For the text-containing cell, return its midpoint in (X, Y) coordinate format. 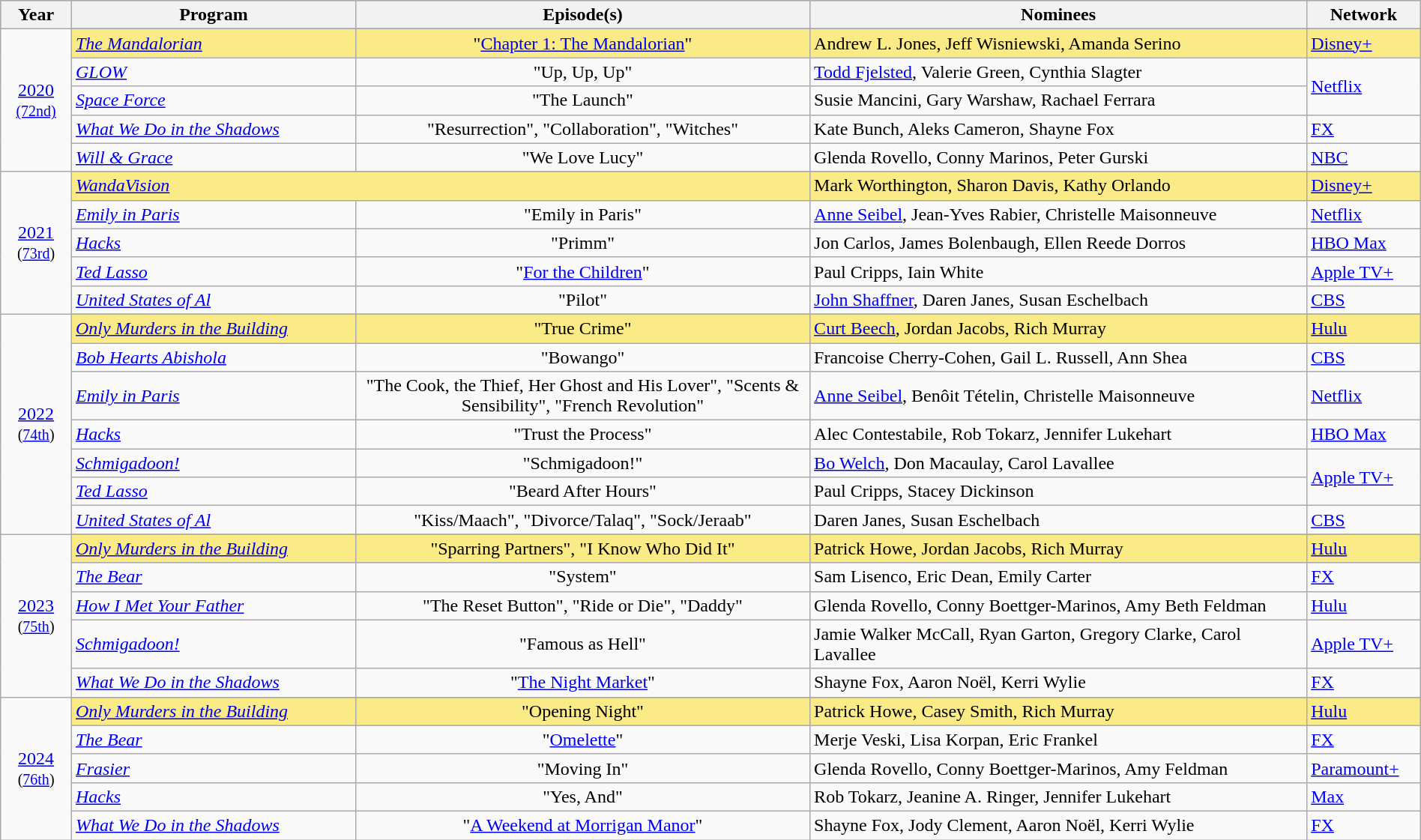
"The Launch" (582, 100)
Frasier (213, 768)
Nominees (1058, 15)
Jamie Walker McCall, Ryan Garton, Gregory Clarke, Carol Lavallee (1058, 644)
WandaVision (441, 186)
Year (36, 15)
2020(72nd) (36, 100)
"Resurrection", "Collaboration", "Witches" (582, 129)
"Trust the Process" (582, 435)
"Yes, And" (582, 797)
"A Weekend at Morrigan Manor" (582, 825)
"True Crime" (582, 328)
2024(76th) (36, 768)
John Shaffner, Daren Janes, Susan Eschelbach (1058, 300)
"Opening Night" (582, 711)
2021(73rd) (36, 243)
Susie Mancini, Gary Warshaw, Rachael Ferrara (1058, 100)
Merje Veski, Lisa Korpan, Eric Frankel (1058, 740)
How I Met Your Father (213, 605)
"Moving In" (582, 768)
"The Cook, the Thief, Her Ghost and His Lover", "Scents & Sensibility", "French Revolution" (582, 396)
Glenda Rovello, Conny Boettger-Marinos, Amy Beth Feldman (1058, 605)
Bo Welch, Don Macaulay, Carol Lavallee (1058, 463)
Max (1364, 797)
Sam Lisenco, Eric Dean, Emily Carter (1058, 577)
Paul Cripps, Stacey Dickinson (1058, 492)
"Up, Up, Up" (582, 72)
"Bowango" (582, 357)
Paul Cripps, Iain White (1058, 271)
"Sparring Partners", "I Know Who Did It" (582, 549)
The Mandalorian (213, 43)
Curt Beech, Jordan Jacobs, Rich Murray (1058, 328)
"For the Children" (582, 271)
Mark Worthington, Sharon Davis, Kathy Orlando (1058, 186)
Daren Janes, Susan Eschelbach (1058, 520)
Shayne Fox, Aaron Noël, Kerri Wylie (1058, 683)
Anne Seibel, Jean-Yves Rabier, Christelle Maisonneuve (1058, 214)
Shayne Fox, Jody Clement, Aaron Noël, Kerri Wylie (1058, 825)
"Primm" (582, 243)
"Famous as Hell" (582, 644)
"Pilot" (582, 300)
2023(75th) (36, 616)
2022(74th) (36, 424)
"Chapter 1: The Mandalorian" (582, 43)
GLOW (213, 72)
Patrick Howe, Casey Smith, Rich Murray (1058, 711)
"Kiss/Maach", "Divorce/Talaq", "Sock/Jeraab" (582, 520)
Alec Contestabile, Rob Tokarz, Jennifer Lukehart (1058, 435)
Space Force (213, 100)
"Emily in Paris" (582, 214)
Kate Bunch, Aleks Cameron, Shayne Fox (1058, 129)
Paramount+ (1364, 768)
"The Night Market" (582, 683)
"System" (582, 577)
Todd Fjelsted, Valerie Green, Cynthia Slagter (1058, 72)
Will & Grace (213, 157)
"The Reset Button", "Ride or Die", "Daddy" (582, 605)
Glenda Rovello, Conny Marinos, Peter Gurski (1058, 157)
Francoise Cherry-Cohen, Gail L. Russell, Ann Shea (1058, 357)
Anne Seibel, Benôit Tételin, Christelle Maisonneuve (1058, 396)
Jon Carlos, James Bolenbaugh, Ellen Reede Dorros (1058, 243)
"We Love Lucy" (582, 157)
Episode(s) (582, 15)
"Omelette" (582, 740)
Andrew L. Jones, Jeff Wisniewski, Amanda Serino (1058, 43)
"Beard After Hours" (582, 492)
Patrick Howe, Jordan Jacobs, Rich Murray (1058, 549)
Glenda Rovello, Conny Boettger-Marinos, Amy Feldman (1058, 768)
"Schmigadoon!" (582, 463)
Network (1364, 15)
Rob Tokarz, Jeanine A. Ringer, Jennifer Lukehart (1058, 797)
Program (213, 15)
Bob Hearts Abishola (213, 357)
NBC (1364, 157)
